Locate the cell with the specified text and output its [x, y] center coordinate. 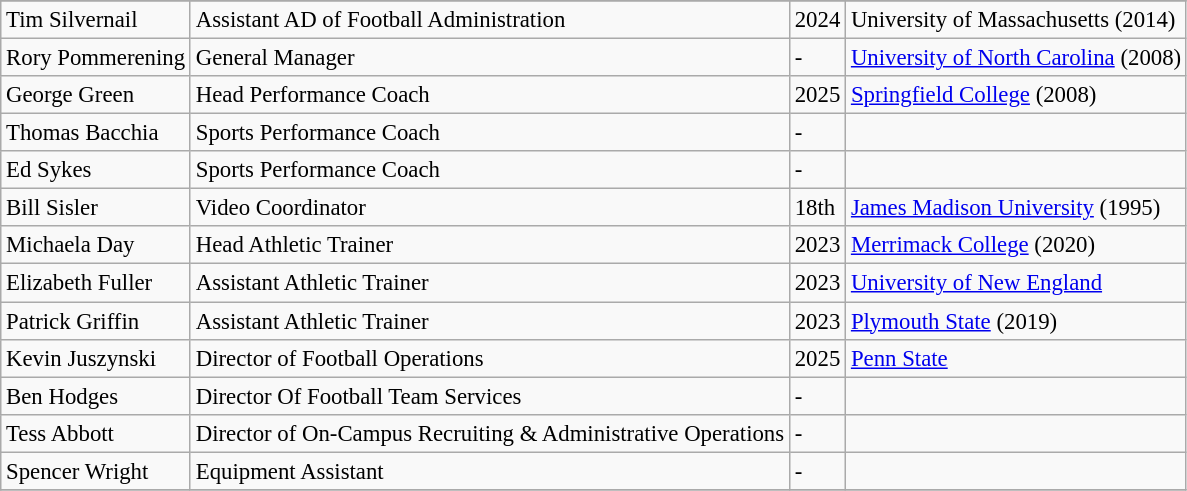
Rory Pommerening [96, 58]
Patrick Griffin [96, 321]
Director of On-Campus Recruiting & Administrative Operations [490, 433]
Head Performance Coach [490, 95]
University of New England [1016, 283]
Kevin Juszynski [96, 358]
Merrimack College (2020) [1016, 245]
Director of Football Operations [490, 358]
18th [817, 208]
Penn State [1016, 358]
Thomas Bacchia [96, 133]
Video Coordinator [490, 208]
2024 [817, 20]
Ed Sykes [96, 170]
Tess Abbott [96, 433]
Elizabeth Fuller [96, 283]
Michaela Day [96, 245]
Bill Sisler [96, 208]
Springfield College (2008) [1016, 95]
George Green [96, 95]
Spencer Wright [96, 471]
Equipment Assistant [490, 471]
Tim Silvernail [96, 20]
Ben Hodges [96, 396]
Head Athletic Trainer [490, 245]
James Madison University (1995) [1016, 208]
University of North Carolina (2008) [1016, 58]
University of Massachusetts (2014) [1016, 20]
Plymouth State (2019) [1016, 321]
General Manager [490, 58]
Assistant AD of Football Administration [490, 20]
Director Of Football Team Services [490, 396]
